Find where the given text appears and provide that cell's center as [x, y] coordinate. 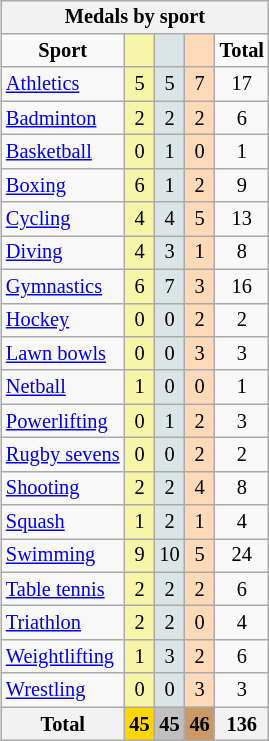
Athletics [63, 84]
Table tennis [63, 589]
Powerlifting [63, 421]
16 [242, 286]
Lawn bowls [63, 354]
Cycling [63, 219]
24 [242, 556]
Shooting [63, 488]
46 [200, 724]
Sport [63, 51]
10 [170, 556]
Badminton [63, 118]
Netball [63, 387]
Swimming [63, 556]
17 [242, 84]
Medals by sport [135, 17]
Squash [63, 522]
13 [242, 219]
Weightlifting [63, 657]
136 [242, 724]
Diving [63, 253]
Basketball [63, 152]
Gymnastics [63, 286]
Wrestling [63, 690]
Rugby sevens [63, 455]
Hockey [63, 320]
Boxing [63, 185]
Triathlon [63, 623]
